Search for the cell housing the specified text and yield its (X, Y) center coordinate. 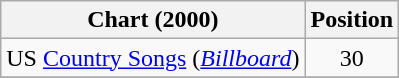
30 (352, 58)
Chart (2000) (153, 20)
US Country Songs (Billboard) (153, 58)
Position (352, 20)
